Detect which cell encompasses the target text, then output its (X, Y) center coordinate. 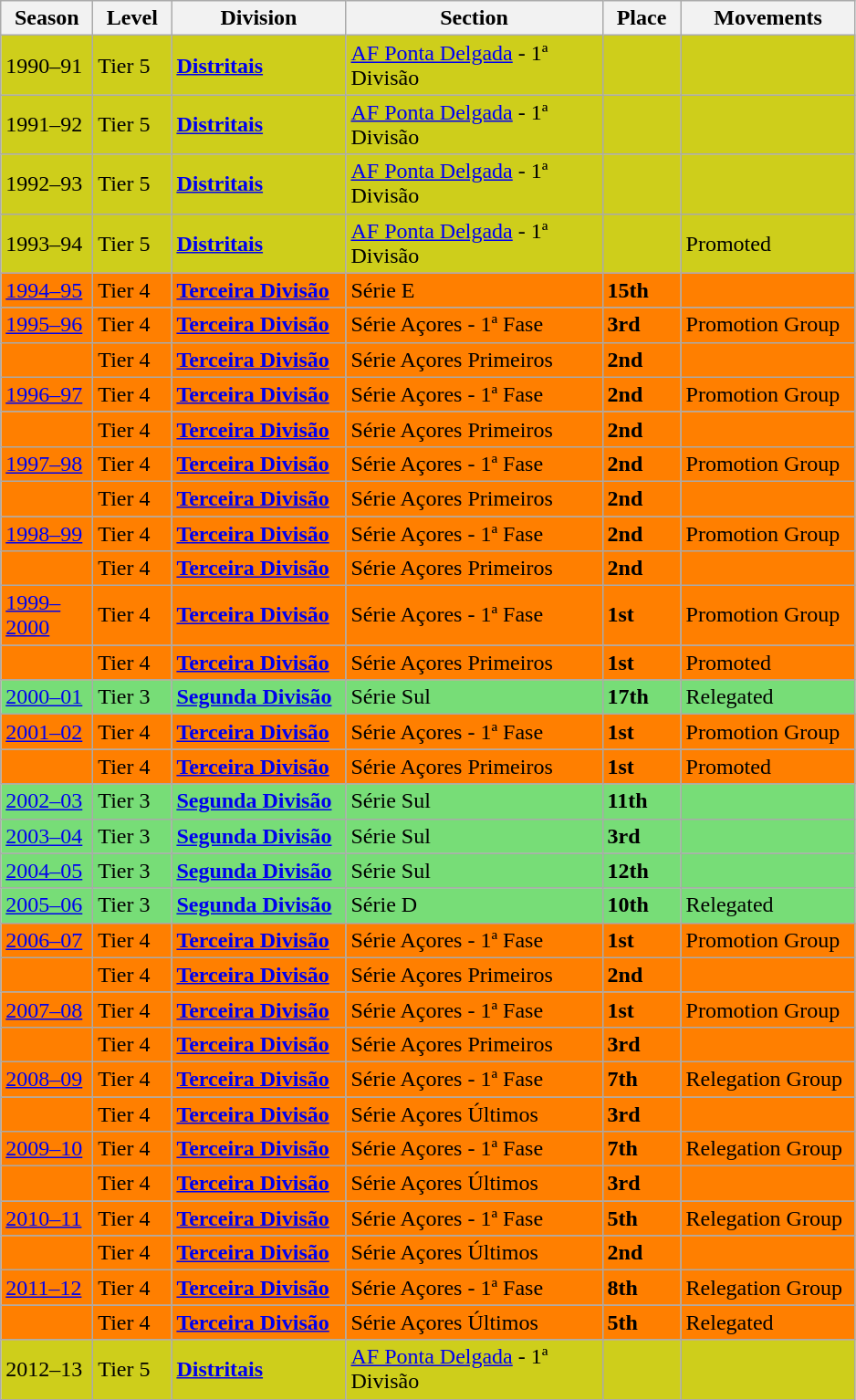
Division (259, 18)
2009–10 (47, 1149)
Série D (475, 905)
1996–97 (47, 394)
17th (642, 697)
1993–94 (47, 243)
2012–13 (47, 1369)
1990–91 (47, 66)
Season (47, 18)
2002–03 (47, 801)
2007–08 (47, 1009)
1999–2000 (47, 615)
1997–98 (47, 464)
10th (642, 905)
Level (132, 18)
2000–01 (47, 697)
1992–93 (47, 184)
2003–04 (47, 836)
12th (642, 871)
Série E (475, 290)
11th (642, 801)
2010–11 (47, 1218)
1995–96 (47, 325)
2005–06 (47, 905)
2011–12 (47, 1288)
2008–09 (47, 1079)
1994–95 (47, 290)
2004–05 (47, 871)
Place (642, 18)
1998–99 (47, 534)
2001–02 (47, 732)
15th (642, 290)
2006–07 (47, 940)
8th (642, 1288)
Movements (768, 18)
Section (475, 18)
1991–92 (47, 124)
